Return the [X, Y] coordinate for the center point of the cell that contains the specified text.  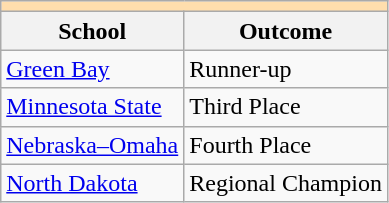
Runner-up [286, 69]
Regional Champion [286, 183]
Green Bay [92, 69]
Third Place [286, 107]
Minnesota State [92, 107]
School [92, 31]
Outcome [286, 31]
North Dakota [92, 183]
Fourth Place [286, 145]
Nebraska–Omaha [92, 145]
